Extract the [X, Y] coordinate from the center of the cell holding the provided text.  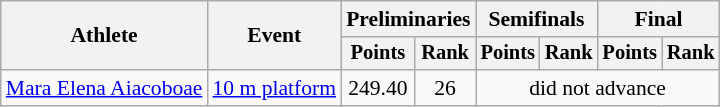
249.40 [378, 88]
10 m platform [274, 88]
Final [659, 19]
Athlete [104, 36]
Mara Elena Aiacoboae [104, 88]
Semifinals [537, 19]
did not advance [598, 88]
26 [446, 88]
Event [274, 36]
Preliminaries [408, 19]
